Scan for the cell matching the given text and deliver its (X, Y) coordinate at center. 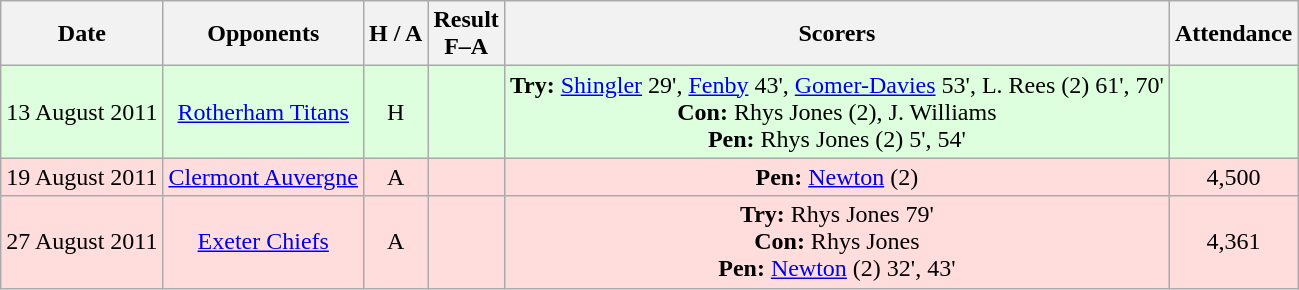
19 August 2011 (82, 177)
4,361 (1233, 242)
13 August 2011 (82, 112)
4,500 (1233, 177)
Try: Shingler 29', Fenby 43', Gomer-Davies 53', L. Rees (2) 61', 70'Con: Rhys Jones (2), J. WilliamsPen: Rhys Jones (2) 5', 54' (836, 112)
Rotherham Titans (264, 112)
27 August 2011 (82, 242)
Pen: Newton (2) (836, 177)
H (396, 112)
ResultF–A (466, 34)
Exeter Chiefs (264, 242)
Try: Rhys Jones 79'Con: Rhys JonesPen: Newton (2) 32', 43' (836, 242)
Attendance (1233, 34)
Scorers (836, 34)
Opponents (264, 34)
Clermont Auvergne (264, 177)
Date (82, 34)
H / A (396, 34)
